Identify which cell holds the provided text, then report its [x, y] central coordinate. 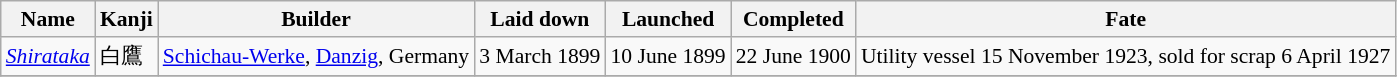
Name [48, 19]
Fate [1126, 19]
Launched [668, 19]
3 March 1899 [540, 56]
Schichau-Werke, Danzig, Germany [316, 56]
Kanji [126, 19]
Utility vessel 15 November 1923, sold for scrap 6 April 1927 [1126, 56]
白鷹 [126, 56]
Builder [316, 19]
Shirataka [48, 56]
10 June 1899 [668, 56]
Laid down [540, 19]
Completed [794, 19]
22 June 1900 [794, 56]
